Determine the (X, Y) coordinate at the center of the cell enclosing the given text.  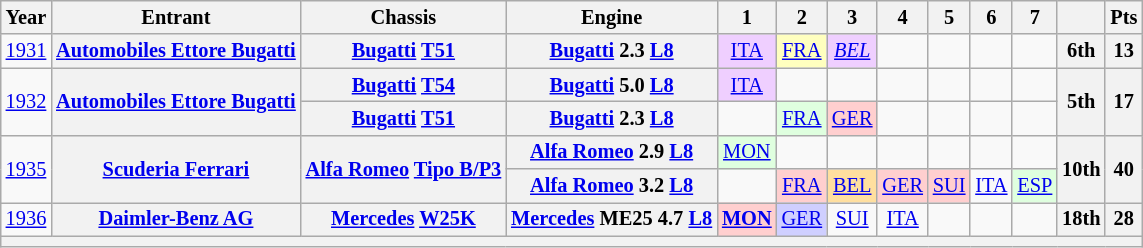
1931 (26, 51)
Engine (612, 17)
Entrant (176, 17)
6 (991, 17)
3 (852, 17)
Alfa Romeo 3.2 L8 (612, 186)
5th (1081, 102)
6th (1081, 51)
40 (1124, 168)
2 (802, 17)
28 (1124, 219)
4 (902, 17)
5 (950, 17)
17 (1124, 102)
1935 (26, 168)
Alfa Romeo 2.9 L8 (612, 152)
Pts (1124, 17)
Bugatti 5.0 L8 (612, 85)
1932 (26, 102)
Bugatti T54 (404, 85)
Alfa Romeo Tipo B/P3 (404, 168)
Mercedes W25K (404, 219)
Mercedes ME25 4.7 L8 (612, 219)
Daimler-Benz AG (176, 219)
Scuderia Ferrari (176, 168)
18th (1081, 219)
1936 (26, 219)
10th (1081, 168)
13 (1124, 51)
ESP (1034, 186)
Year (26, 17)
1 (747, 17)
Chassis (404, 17)
7 (1034, 17)
